For the text-containing cell, return its midpoint in [X, Y] coordinate format. 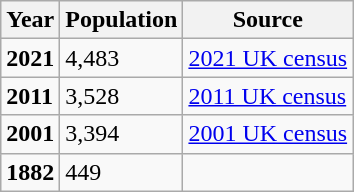
2011 [30, 96]
2001 [30, 134]
2021 UK census [268, 58]
Source [268, 20]
2021 [30, 58]
2001 UK census [268, 134]
1882 [30, 172]
Population [122, 20]
449 [122, 172]
3,394 [122, 134]
Year [30, 20]
2011 UK census [268, 96]
3,528 [122, 96]
4,483 [122, 58]
